Find where the given text appears and provide that cell's center as (X, Y) coordinate. 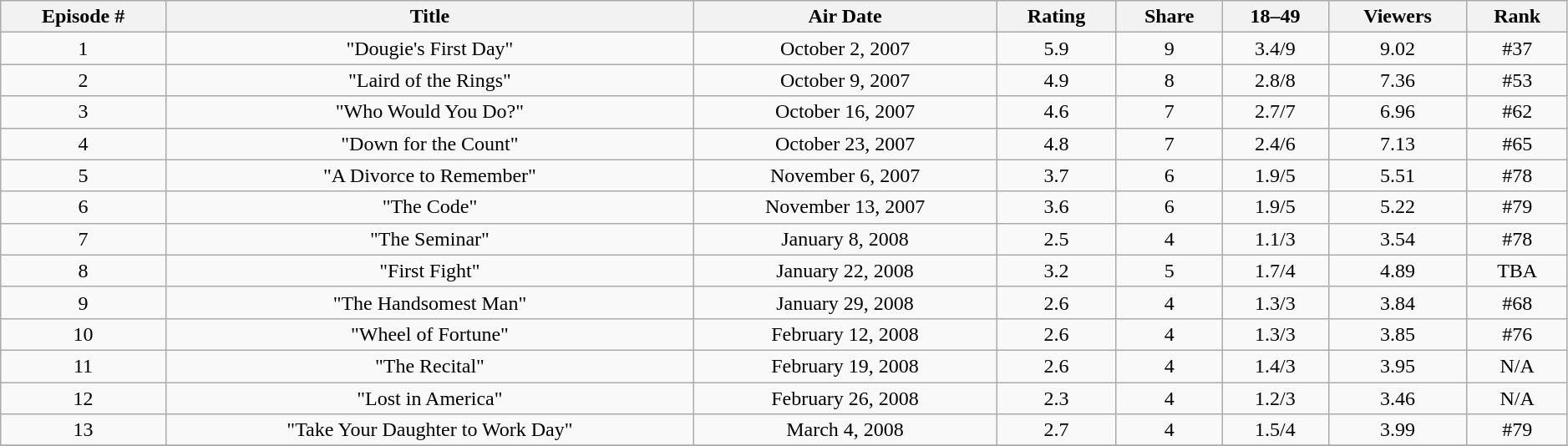
November 13, 2007 (845, 207)
3.84 (1398, 302)
2.4/6 (1275, 144)
3 (84, 112)
"The Code" (429, 207)
1.5/4 (1275, 430)
2.7 (1057, 430)
11 (84, 366)
Viewers (1398, 17)
Rating (1057, 17)
#68 (1517, 302)
2 (84, 80)
2.7/7 (1275, 112)
4.9 (1057, 80)
"Down for the Count" (429, 144)
1 (84, 48)
#65 (1517, 144)
October 2, 2007 (845, 48)
October 16, 2007 (845, 112)
3.2 (1057, 271)
1.4/3 (1275, 366)
3.7 (1057, 175)
October 23, 2007 (845, 144)
#37 (1517, 48)
7.13 (1398, 144)
18–49 (1275, 17)
Title (429, 17)
February 26, 2008 (845, 398)
"The Recital" (429, 366)
2.3 (1057, 398)
January 22, 2008 (845, 271)
3.6 (1057, 207)
3.46 (1398, 398)
12 (84, 398)
3.85 (1398, 334)
3.99 (1398, 430)
#53 (1517, 80)
Episode # (84, 17)
5.22 (1398, 207)
5.9 (1057, 48)
"Laird of the Rings" (429, 80)
2.5 (1057, 239)
"Wheel of Fortune" (429, 334)
"Who Would You Do?" (429, 112)
9.02 (1398, 48)
"Take Your Daughter to Work Day" (429, 430)
October 9, 2007 (845, 80)
#62 (1517, 112)
1.2/3 (1275, 398)
"The Seminar" (429, 239)
4.6 (1057, 112)
"The Handsomest Man" (429, 302)
November 6, 2007 (845, 175)
4.89 (1398, 271)
7.36 (1398, 80)
1.1/3 (1275, 239)
3.95 (1398, 366)
1.7/4 (1275, 271)
10 (84, 334)
TBA (1517, 271)
January 29, 2008 (845, 302)
6.96 (1398, 112)
January 8, 2008 (845, 239)
#76 (1517, 334)
"Dougie's First Day" (429, 48)
"First Fight" (429, 271)
3.54 (1398, 239)
2.8/8 (1275, 80)
4.8 (1057, 144)
5.51 (1398, 175)
February 19, 2008 (845, 366)
"A Divorce to Remember" (429, 175)
3.4/9 (1275, 48)
Share (1169, 17)
February 12, 2008 (845, 334)
13 (84, 430)
"Lost in America" (429, 398)
March 4, 2008 (845, 430)
Air Date (845, 17)
Rank (1517, 17)
